For the text-containing cell, return its midpoint in [X, Y] coordinate format. 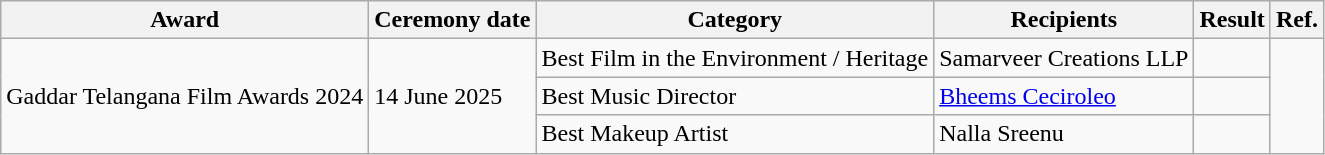
Samarveer Creations LLP [1064, 58]
Award [185, 20]
Best Music Director [735, 96]
Result [1232, 20]
Category [735, 20]
Ceremony date [452, 20]
Best Makeup Artist [735, 134]
Nalla Sreenu [1064, 134]
14 June 2025 [452, 96]
Gaddar Telangana Film Awards 2024 [185, 96]
Ref. [1296, 20]
Bheems Ceciroleo [1064, 96]
Best Film in the Environment / Heritage [735, 58]
Recipients [1064, 20]
